Return the [X, Y] coordinate for the center point of the cell that contains the specified text.  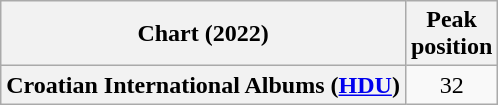
Peakposition [451, 34]
32 [451, 85]
Chart (2022) [204, 34]
Croatian International Albums (HDU) [204, 85]
